Provide the (x, y) coordinate of the cell's center where the given text is located.  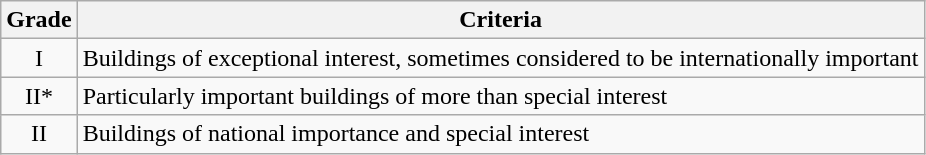
II (39, 134)
Buildings of exceptional interest, sometimes considered to be internationally important (500, 58)
Grade (39, 20)
II* (39, 96)
Particularly important buildings of more than special interest (500, 96)
I (39, 58)
Buildings of national importance and special interest (500, 134)
Criteria (500, 20)
